Extract the (X, Y) coordinate from the center of the cell holding the provided text.  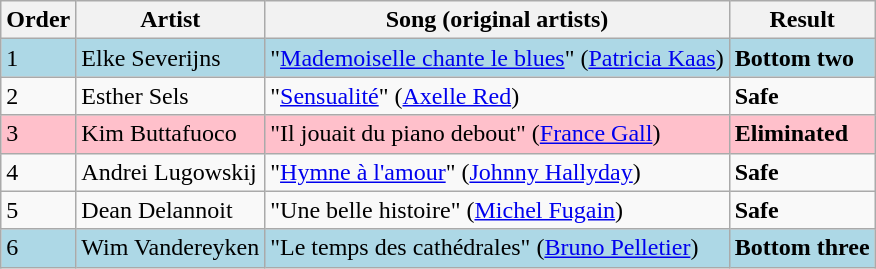
Esther Sels (170, 96)
Andrei Lugowskij (170, 172)
Kim Buttafuoco (170, 134)
6 (38, 248)
Eliminated (802, 134)
Bottom three (802, 248)
4 (38, 172)
"Sensualité" (Axelle Red) (498, 96)
Wim Vandereyken (170, 248)
"Il jouait du piano debout" (France Gall) (498, 134)
"Le temps des cathédrales" (Bruno Pelletier) (498, 248)
"Une belle histoire" (Michel Fugain) (498, 210)
2 (38, 96)
5 (38, 210)
Artist (170, 20)
Bottom two (802, 58)
Order (38, 20)
Result (802, 20)
"Mademoiselle chante le blues" (Patricia Kaas) (498, 58)
1 (38, 58)
Dean Delannoit (170, 210)
Song (original artists) (498, 20)
"Hymne à l'amour" (Johnny Hallyday) (498, 172)
3 (38, 134)
Elke Severijns (170, 58)
